For the text-containing cell, return its midpoint in (X, Y) coordinate format. 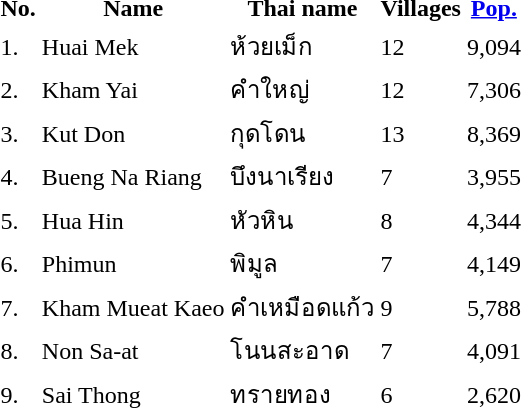
คำเหมือดแก้ว (302, 307)
8 (420, 220)
คำใหญ่ (302, 90)
Kham Mueat Kaeo (133, 307)
กุดโดน (302, 133)
Bueng Na Riang (133, 176)
บึงนาเรียง (302, 176)
Hua Hin (133, 220)
Huai Mek (133, 46)
ห้วยเม็ก (302, 46)
หัวหิน (302, 220)
9 (420, 307)
Non Sa-at (133, 350)
Phimun (133, 264)
13 (420, 133)
โนนสะอาด (302, 350)
Kham Yai (133, 90)
Kut Don (133, 133)
พิมูล (302, 264)
